Output the (x, y) coordinate of the center of the cell containing the given text.  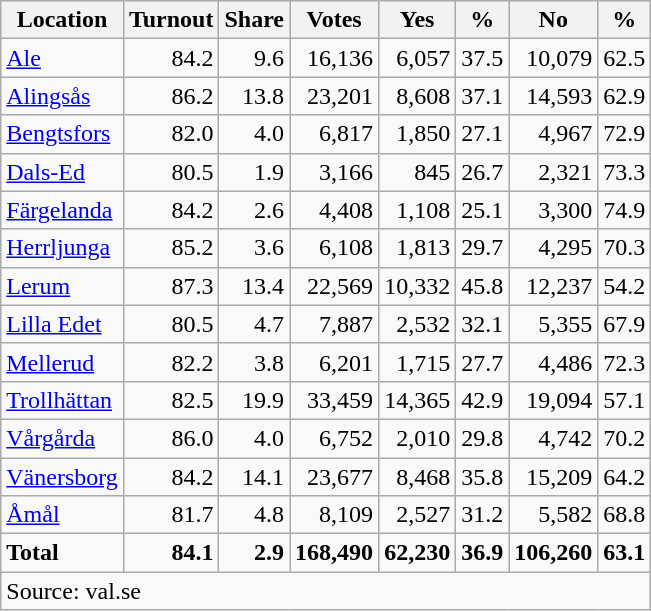
72.3 (624, 362)
82.2 (171, 362)
67.9 (624, 324)
31.2 (482, 515)
64.2 (624, 477)
106,260 (554, 553)
19.9 (254, 400)
19,094 (554, 400)
Färgelanda (62, 210)
15,209 (554, 477)
2,321 (554, 172)
14.1 (254, 477)
Location (62, 20)
Votes (334, 20)
82.5 (171, 400)
1,813 (418, 248)
Mellerud (62, 362)
86.2 (171, 96)
5,582 (554, 515)
4,408 (334, 210)
2,010 (418, 438)
1,715 (418, 362)
4,295 (554, 248)
2,532 (418, 324)
4,486 (554, 362)
845 (418, 172)
1.9 (254, 172)
1,108 (418, 210)
6,108 (334, 248)
10,332 (418, 286)
62.5 (624, 58)
12,237 (554, 286)
62,230 (418, 553)
6,817 (334, 134)
27.7 (482, 362)
42.9 (482, 400)
84.1 (171, 553)
13.4 (254, 286)
36.9 (482, 553)
4,967 (554, 134)
16,136 (334, 58)
70.3 (624, 248)
2.6 (254, 210)
6,057 (418, 58)
74.9 (624, 210)
2,527 (418, 515)
29.8 (482, 438)
3.8 (254, 362)
29.7 (482, 248)
45.8 (482, 286)
Dals-Ed (62, 172)
10,079 (554, 58)
Vänersborg (62, 477)
9.6 (254, 58)
Bengtsfors (62, 134)
Alingsås (62, 96)
3.6 (254, 248)
8,109 (334, 515)
87.3 (171, 286)
35.8 (482, 477)
33,459 (334, 400)
4,742 (554, 438)
6,201 (334, 362)
27.1 (482, 134)
3,300 (554, 210)
37.1 (482, 96)
25.1 (482, 210)
Share (254, 20)
7,887 (334, 324)
Trollhättan (62, 400)
23,201 (334, 96)
81.7 (171, 515)
68.8 (624, 515)
63.1 (624, 553)
4.8 (254, 515)
Yes (418, 20)
4.7 (254, 324)
8,608 (418, 96)
Source: val.se (326, 591)
70.2 (624, 438)
13.8 (254, 96)
168,490 (334, 553)
37.5 (482, 58)
Lerum (62, 286)
Total (62, 553)
No (554, 20)
22,569 (334, 286)
57.1 (624, 400)
82.0 (171, 134)
Vårgårda (62, 438)
Ale (62, 58)
1,850 (418, 134)
62.9 (624, 96)
23,677 (334, 477)
5,355 (554, 324)
Herrljunga (62, 248)
73.3 (624, 172)
3,166 (334, 172)
Åmål (62, 515)
8,468 (418, 477)
14,593 (554, 96)
14,365 (418, 400)
Turnout (171, 20)
Lilla Edet (62, 324)
6,752 (334, 438)
72.9 (624, 134)
2.9 (254, 553)
26.7 (482, 172)
86.0 (171, 438)
32.1 (482, 324)
85.2 (171, 248)
54.2 (624, 286)
